Extract the (x, y) coordinate from the center of the cell holding the provided text.  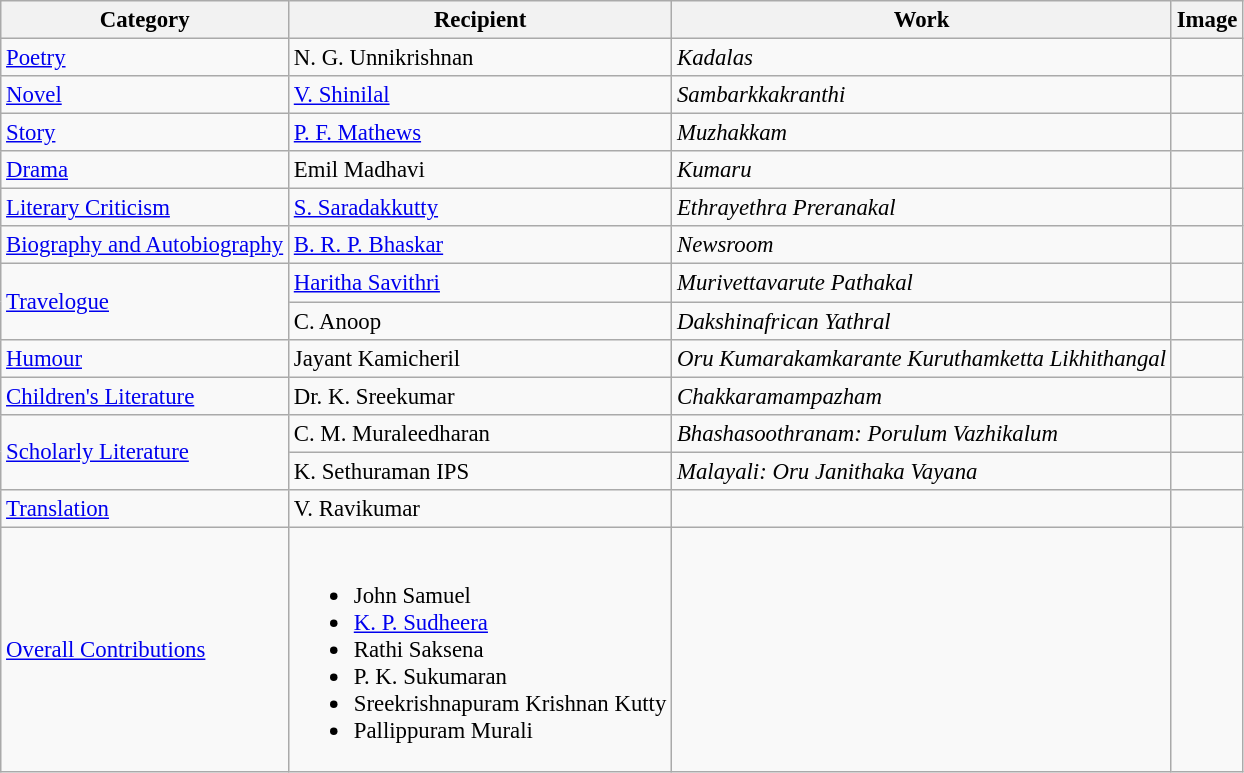
V. Ravikumar (480, 509)
Jayant Kamicheril (480, 358)
Chakkaramampazham (922, 396)
Translation (145, 509)
Recipient (480, 20)
Category (145, 20)
Kumaru (922, 170)
B. R. P. Bhaskar (480, 245)
V. Shinilal (480, 95)
Malayali: Oru Janithaka Vayana (922, 471)
Newsroom (922, 245)
Scholarly Literature (145, 452)
Haritha Savithri (480, 283)
C. M. Muraleedharan (480, 433)
Overall Contributions (145, 650)
Biography and Autobiography (145, 245)
Oru Kumarakamkarante Kuruthamketta Likhithangal (922, 358)
Work (922, 20)
P. F. Mathews (480, 133)
K. Sethuraman IPS (480, 471)
Poetry (145, 58)
Humour (145, 358)
John SamuelK. P. SudheeraRathi SaksenaP. K. SukumaranSreekrishnapuram Krishnan KuttyPallippuram Murali (480, 650)
Muzhakkam (922, 133)
Novel (145, 95)
Travelogue (145, 302)
Children's Literature (145, 396)
Image (1206, 20)
Literary Criticism (145, 208)
Sambarkkakranthi (922, 95)
Bhashasoothranam: Porulum Vazhikalum (922, 433)
Dr. K. Sreekumar (480, 396)
Kadalas (922, 58)
Drama (145, 170)
Murivettavarute Pathakal (922, 283)
S. Saradakkutty (480, 208)
Ethrayethra Preranakal (922, 208)
C. Anoop (480, 321)
N. G. Unnikrishnan (480, 58)
Dakshinafrican Yathral (922, 321)
Story (145, 133)
Emil Madhavi (480, 170)
